Pinpoint the cell where the given text exists, returning its [X, Y] midpoint coordinate. 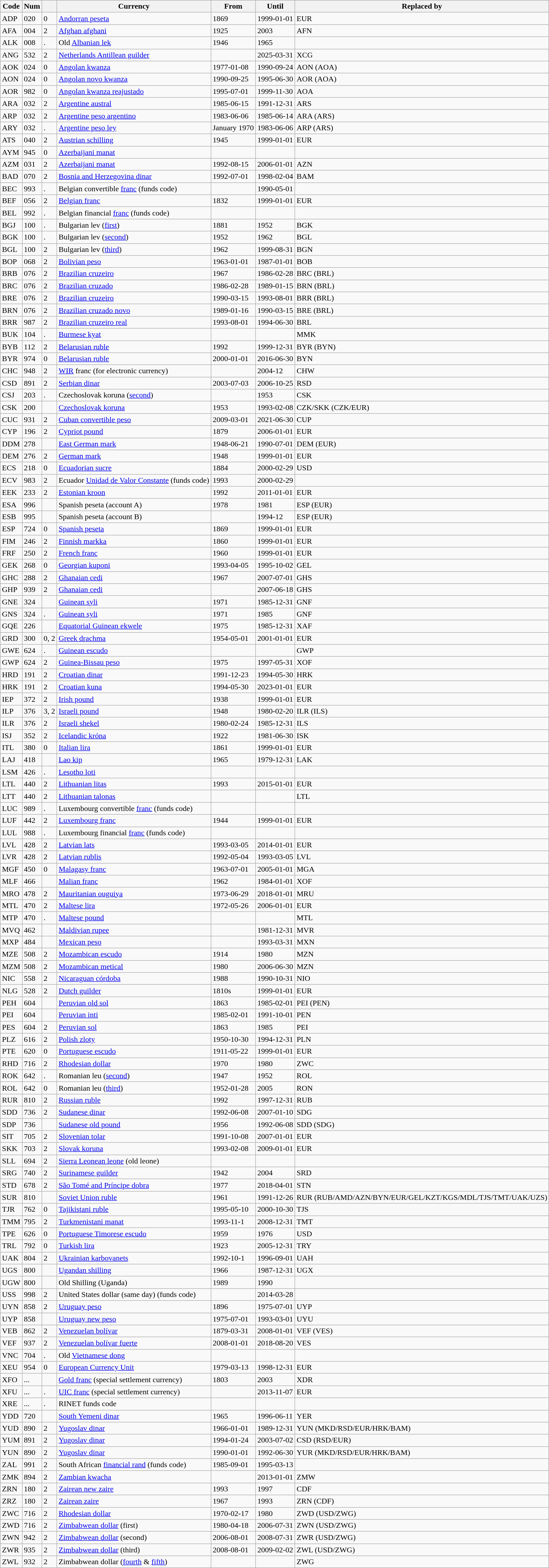
YUR (MKD/RSD/EUR/HRK/BAM) [422, 1452]
Mexican peso [134, 942]
HRD [11, 675]
ZAL [11, 1465]
AOR (AOA) [422, 79]
ZWD [11, 1526]
2014-03-28 [275, 1294]
1922 [233, 735]
2013-11-07 [275, 1392]
1994-12 [275, 517]
1989 [233, 1282]
992 [32, 213]
Maltese pound [134, 918]
Croatian dinar [134, 675]
276 [32, 456]
UGW [11, 1282]
2016-06-30 [275, 359]
1810s [233, 991]
Latvian lats [134, 845]
2003-07-02 [275, 1440]
Belgian franc [134, 201]
Surinamese guilder [134, 1173]
YUN [11, 1452]
Irish pound [134, 699]
2007-01-01 [275, 1137]
MMK [422, 334]
762 [32, 1209]
2001-01-01 [275, 638]
620 [32, 1051]
WIR franc (for electronic currency) [134, 371]
1993-04-05 [233, 565]
2015-01-01 [275, 784]
1992-07-01 [233, 177]
PLZ [11, 1039]
UGX [422, 1270]
1990-05-01 [275, 189]
NIC [11, 979]
Until [275, 6]
ALK [11, 43]
ARP [11, 116]
218 [32, 468]
1960 [233, 553]
TMT [422, 1222]
From [233, 6]
804 [32, 1258]
1970 [233, 1064]
ESA [11, 504]
1993-11-1 [233, 1222]
BRC (BRL) [422, 274]
478 [32, 893]
894 [32, 1477]
616 [32, 1039]
1989-01-16 [233, 310]
1984-01-01 [275, 881]
BYB [11, 346]
Nicaraguan córdoba [134, 979]
CDF [422, 1489]
PES [11, 1027]
Sierra Leonean leone (old leone) [134, 1161]
2006-08-01 [233, 1538]
CHC [11, 371]
AOK [11, 67]
532 [32, 55]
2005 [275, 1088]
RUR [11, 1100]
031 [32, 164]
993 [32, 189]
TPE [11, 1234]
1959 [233, 1234]
ESP [11, 529]
1948-06-21 [233, 444]
ZRN [11, 1489]
Brazilian cruzado [134, 286]
1991-12-26 [275, 1197]
Maltese lira [134, 905]
948 [32, 371]
Croatian kuna [134, 687]
1993-03-01 [275, 1319]
1832 [233, 201]
2006-06-30 [275, 966]
Israeli pound [134, 711]
EEK [11, 492]
1923 [233, 1246]
Argentine peso ley [134, 128]
1966 [233, 1270]
020 [32, 19]
988 [32, 833]
1994-12-31 [275, 1039]
2023-01-01 [275, 687]
LVR [11, 857]
352 [32, 735]
203 [32, 395]
BGN [422, 249]
1995-03-13 [275, 1465]
070 [32, 177]
FRF [11, 553]
French franc [134, 553]
1985-06-14 [275, 116]
1990-09-24 [275, 67]
ZWN [11, 1538]
BYR [11, 359]
VEB [11, 1331]
SLL [11, 1161]
BRL [422, 322]
YUD [11, 1428]
1978 [233, 504]
703 [32, 1149]
TJR [11, 1209]
Angolan kwanza reajustado [134, 91]
ARS [422, 103]
Czechoslovak koruna [134, 407]
1992-10-1 [233, 1258]
1925 [233, 31]
Code [11, 6]
PEN [422, 1015]
Belgian financial franc (funds code) [134, 213]
MVQ [11, 930]
CUP [422, 420]
LUF [11, 821]
1990 [275, 1282]
Peruvian inti [134, 1015]
2006-07-31 [275, 1526]
1860 [233, 541]
442 [32, 821]
Bulgarian lev (second) [134, 237]
Israeli shekel [134, 723]
XEU [11, 1367]
626 [32, 1234]
ZWR (USD/ZWG) [422, 1538]
ANG [11, 55]
South Yemeni dinar [134, 1416]
1973-06-29 [233, 893]
Angolan novo kwanza [134, 79]
Angolan kwanza [134, 67]
1997-12-31 [275, 1100]
SDG [422, 1112]
Greek drachma [134, 638]
Bolivian peso [134, 261]
LUC [11, 808]
1999-12-31 [275, 346]
Bosnia and Herzegovina dinar [134, 177]
740 [32, 1173]
BUK [11, 334]
2005-01-01 [275, 869]
Lithuanian litas [134, 784]
Peruvian sol [134, 1027]
XCG [422, 55]
268 [32, 565]
Zairean new zaire [134, 1489]
Replaced by [422, 6]
Soviet Union ruble [134, 1197]
278 [32, 444]
Zambian kwacha [134, 1477]
1995-07-01 [233, 91]
1946 [233, 43]
2008-07-31 [275, 1538]
BOP [11, 261]
ILP [11, 711]
2007-01-10 [275, 1112]
2021-06-30 [275, 420]
2018-01-01 [275, 893]
NLG [11, 991]
Ecuador Unidad de Valor Constante (funds code) [134, 480]
BRE (BRL) [422, 310]
ECV [11, 480]
1970-02-17 [233, 1513]
Polish zloty [134, 1039]
XFU [11, 1392]
BRC [11, 286]
1979-12-31 [275, 760]
SDD (SDG) [422, 1124]
YUN (MKD/RSD/EUR/HRK/BAM) [422, 1428]
CSJ [11, 395]
1991-12-23 [233, 675]
MZE [11, 954]
ROK [11, 1076]
GNE [11, 602]
ZWN (USD/ZWG) [422, 1526]
VNC [11, 1355]
ILS [422, 723]
Guinean escudo [134, 650]
1911-05-22 [233, 1051]
MRU [422, 893]
SIT [11, 1137]
TJS [422, 1209]
1938 [233, 699]
MZM [11, 966]
Brazilian cruzado novo [134, 310]
AOR [11, 91]
LTT [11, 796]
Bulgarian lev (third) [134, 249]
CHW [422, 371]
1992-05-04 [233, 857]
694 [32, 1161]
Burmese kyat [134, 334]
SUR [11, 1197]
BYR (BYN) [422, 346]
1942 [233, 1173]
939 [32, 590]
BEL [11, 213]
2018-04-01 [275, 1185]
Num [32, 6]
862 [32, 1331]
LUL [11, 833]
SKK [11, 1149]
998 [32, 1294]
AOA [422, 91]
Sudanese dinar [134, 1112]
Portuguese Timorese escudo [134, 1234]
ZRZ [11, 1501]
Mauritanian ouguiya [134, 893]
233 [32, 492]
GRD [11, 638]
937 [32, 1343]
720 [32, 1416]
1947 [233, 1076]
226 [32, 626]
1987-01-01 [275, 261]
792 [32, 1246]
954 [32, 1367]
068 [32, 261]
BAD [11, 177]
1998-02-04 [275, 177]
ARP (ARS) [422, 128]
1944 [233, 821]
Spanish peseta (account A) [134, 504]
Netherlands Antillean guilder [134, 55]
1991-12-31 [275, 103]
418 [32, 760]
CUC [11, 420]
1990-07-01 [275, 444]
LAJ [11, 760]
GNS [11, 614]
1997-05-31 [275, 663]
942 [32, 1538]
1979-03-13 [233, 1367]
1972-05-26 [233, 905]
2013-01-01 [275, 1477]
2006-10-25 [275, 383]
Russian ruble [134, 1100]
1980-02-20 [275, 711]
AFN [422, 31]
Lithuanian talonas [134, 796]
ITL [11, 748]
Ukrainian karbovanets [134, 1258]
1985-06-15 [233, 103]
1977-01-08 [233, 67]
Currency [134, 6]
991 [32, 1465]
BEF [11, 201]
974 [32, 359]
Uruguay peso [134, 1307]
Turkish lira [134, 1246]
945 [32, 152]
DEM [11, 456]
Romanian leu (third) [134, 1088]
SDD [11, 1112]
1950-10-30 [233, 1039]
1998-12-31 [275, 1367]
989 [32, 808]
2000-01-01 [233, 359]
MLF [11, 881]
BRN (BRL) [422, 286]
705 [32, 1137]
Belgian convertible franc (funds code) [134, 189]
0, 2 [49, 638]
1989-01-15 [275, 286]
196 [32, 432]
Argentine peso argentino [134, 116]
Slovak koruna [134, 1149]
Latvian rublis [134, 857]
704 [32, 1355]
2007-07-01 [275, 578]
VEF [11, 1343]
932 [32, 1562]
GEL [422, 565]
004 [32, 31]
008 [32, 43]
UYN [11, 1307]
CSD (RSD/EUR) [422, 1440]
995 [32, 517]
2004-12 [275, 371]
Italian lira [134, 748]
MGF [11, 869]
MXN [422, 942]
Portuguese escudo [134, 1051]
Spanish peseta [134, 529]
372 [32, 699]
2009-02-02 [275, 1550]
LSM [11, 772]
056 [32, 201]
SRD [422, 1173]
Turkmenistani manat [134, 1222]
1985-09-01 [233, 1465]
ZWD (USD/ZWG) [422, 1513]
MRO [11, 893]
2005-12-31 [275, 1246]
AON [11, 79]
ISK [422, 735]
AZN [422, 164]
1963-01-01 [233, 261]
2008-08-01 [233, 1550]
PEI (PEN) [422, 1003]
558 [32, 979]
Gold franc (special settlement currency) [134, 1380]
Zimbabwean dollar (fourth & fifth) [134, 1562]
European Currency Unit [134, 1367]
Peruvian old sol [134, 1003]
1976 [275, 1234]
528 [32, 991]
ECS [11, 468]
246 [32, 541]
Czechoslovak koruna (second) [134, 395]
795 [32, 1222]
678 [32, 1185]
484 [32, 942]
RUB [422, 1100]
2007-06-18 [275, 590]
Guinea-Bissau peso [134, 663]
935 [32, 1550]
1987-12-31 [275, 1270]
XFO [11, 1380]
1981-06-30 [275, 735]
040 [32, 140]
2000-10-30 [275, 1209]
Zimbabwean dollar (second) [134, 1538]
MVR [422, 930]
RON [422, 1088]
1999-08-31 [275, 249]
Tajikistani ruble [134, 1209]
200 [32, 407]
1961 [233, 1197]
RINET funds code [134, 1404]
Cuban convertible peso [134, 420]
VEF (VES) [422, 1331]
104 [32, 334]
2014-01-01 [275, 845]
YER [422, 1416]
Georgian kuponi [134, 565]
Luxembourg financial franc (funds code) [134, 833]
Austrian schilling [134, 140]
German mark [134, 456]
PEH [11, 1003]
Sudanese old pound [134, 1124]
ZMW [422, 1477]
466 [32, 881]
Slovenian tolar [134, 1137]
East German mark [134, 444]
Spanish peseta (account B) [134, 517]
XAF [422, 626]
South African financial rand (funds code) [134, 1465]
931 [32, 420]
ZRN (CDF) [422, 1501]
300 [32, 638]
Lesotho loti [134, 772]
CYP [11, 432]
Afghan afghani [134, 31]
1952-01-28 [233, 1088]
BRE [11, 298]
1963-07-01 [233, 869]
1861 [233, 748]
1996-06-11 [275, 1416]
MTP [11, 918]
Zimbabwean dollar (first) [134, 1526]
1945 [233, 140]
Luxembourg franc [134, 821]
1956 [233, 1124]
Maldivian rupee [134, 930]
MGA [422, 869]
2018-08-20 [275, 1343]
UAK [11, 1258]
1980-02-24 [233, 723]
GHC [11, 578]
Icelandic króna [134, 735]
Andorran peseta [134, 19]
TRY [422, 1246]
Dutch guilder [134, 991]
112 [32, 346]
ARA (ARS) [422, 116]
ILR [11, 723]
UGS [11, 1270]
1988 [233, 979]
ISJ [11, 735]
288 [32, 578]
RHD [11, 1064]
CSD [11, 383]
Ugandan shilling [134, 1270]
LAK [422, 760]
983 [32, 480]
Zimbabwean dollar (third) [134, 1550]
AYM [11, 152]
2008-12-31 [275, 1222]
Lao kip [134, 760]
Serbian dinar [134, 383]
STD [11, 1185]
GWE [11, 650]
Ecuadorian sucre [134, 468]
AZM [11, 164]
DEM (EUR) [422, 444]
1981 [275, 504]
1954-05-01 [233, 638]
1991-10-01 [275, 1015]
1994-06-30 [275, 322]
VES [422, 1343]
Uruguay new peso [134, 1319]
January 1970 [233, 128]
450 [32, 869]
Zairean zaire [134, 1501]
1879 [233, 432]
Romanian leu (second) [134, 1076]
724 [32, 529]
UAH [422, 1258]
Brazilian cruzeiro real [134, 322]
PLN [422, 1039]
380 [32, 748]
ZWL (USD/ZWG) [422, 1550]
1966-01-01 [233, 1428]
RUR (RUB/AMD/AZN/BYN/EUR/GEL/KZT/KGS/MDL/TJS/TMT/UAK/UZS) [422, 1197]
996 [32, 504]
ARA [11, 103]
2011-01-01 [275, 492]
Old Vietnamese dong [134, 1355]
Venezuelan bolívar fuerte [134, 1343]
1997 [275, 1489]
Estonian kroon [134, 492]
CZK/SKK (CZK/EUR) [422, 407]
FIM [11, 541]
Old Shilling (Uganda) [134, 1282]
STN [422, 1185]
Malagasy franc [134, 869]
462 [32, 930]
3, 2 [49, 711]
United States dollar (same day) (funds code) [134, 1294]
ATS [11, 140]
1884 [233, 468]
1995-10-02 [275, 565]
ZWL [11, 1562]
1896 [233, 1307]
Old Albanian lek [134, 43]
2004 [275, 1173]
ADP [11, 19]
TMM [11, 1222]
SRG [11, 1173]
1996-09-01 [275, 1258]
426 [32, 772]
1992-08-15 [233, 164]
XRE [11, 1404]
Finnish markka [134, 541]
Cypriot pound [134, 432]
2003-07-03 [233, 383]
1881 [233, 225]
GQE [11, 626]
SDP [11, 1124]
ARY [11, 128]
BYN [422, 359]
1990-01-01 [233, 1452]
987 [32, 322]
GEK [11, 565]
1977 [233, 1185]
Mozambican escudo [134, 954]
1991-10-08 [233, 1137]
BGJ [11, 225]
BEC [11, 189]
YDD [11, 1416]
ILR (ILS) [422, 711]
Argentine austral [134, 103]
PTE [11, 1051]
2009-01-01 [275, 1149]
AFA [11, 31]
NIO [422, 979]
BRR (BRL) [422, 298]
Mozambican metical [134, 966]
TRL [11, 1246]
250 [32, 553]
1992-06-30 [275, 1452]
1999-11-30 [275, 91]
1879-03-31 [233, 1331]
Equatorial Guinean ekwele [134, 626]
UIC franc (special settlement currency) [134, 1392]
ESB [11, 517]
BRN [11, 310]
São Tomé and Príncipe dobra [134, 1185]
2025-03-31 [275, 55]
DDM [11, 444]
USS [11, 1294]
1989-12-31 [275, 1428]
GHP [11, 590]
1995-05-10 [233, 1209]
1993-03-31 [275, 942]
ZMK [11, 1477]
BOB [422, 261]
ZWG [422, 1562]
XDR [422, 1380]
UYU [422, 1319]
1803 [233, 1380]
1994-01-24 [233, 1440]
1990-10-31 [275, 979]
1990-09-25 [233, 79]
YUM [11, 1440]
1995-06-30 [275, 79]
982 [32, 91]
1914 [233, 954]
1980-04-18 [233, 1526]
MXP [11, 942]
Luxembourg convertible franc (funds code) [134, 808]
RSD [422, 383]
BRB [11, 274]
IEP [11, 699]
BAM [422, 177]
Malian franc [134, 881]
2009-03-01 [233, 420]
1981-12-31 [275, 930]
Bulgarian lev (first) [134, 225]
AON (AOA) [422, 67]
BRR [11, 322]
ZWR [11, 1550]
Venezuelan bolívar [134, 1331]
